Determine the [x, y] coordinate at the center of the cell enclosing the given text.  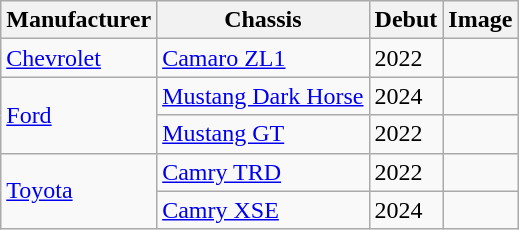
Manufacturer [79, 20]
Mustang GT [263, 134]
Image [480, 20]
Chassis [263, 20]
Ford [79, 115]
Debut [406, 20]
Chevrolet [79, 58]
Camry TRD [263, 172]
Mustang Dark Horse [263, 96]
Toyota [79, 191]
Camry XSE [263, 210]
Camaro ZL1 [263, 58]
